Search for the cell housing the specified text and yield its (x, y) center coordinate. 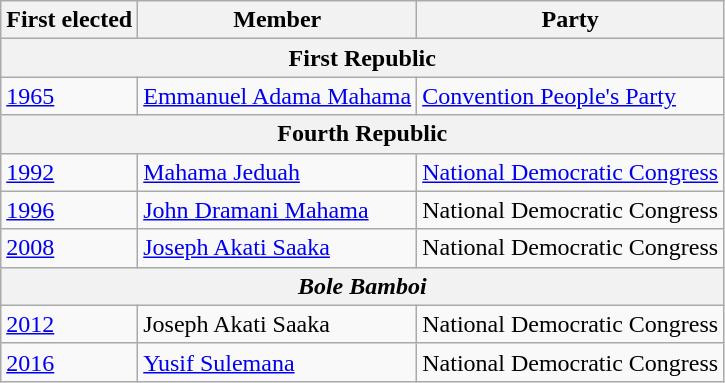
First Republic (362, 58)
2016 (70, 362)
Mahama Jeduah (278, 172)
Yusif Sulemana (278, 362)
First elected (70, 20)
John Dramani Mahama (278, 210)
1965 (70, 96)
Emmanuel Adama Mahama (278, 96)
1996 (70, 210)
2012 (70, 324)
Bole Bamboi (362, 286)
Fourth Republic (362, 134)
1992 (70, 172)
Convention People's Party (570, 96)
Party (570, 20)
Member (278, 20)
2008 (70, 248)
